From the cell containing the given text, extract its center point as (x, y) coordinate. 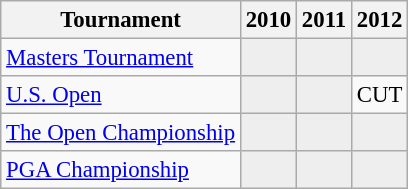
2011 (324, 20)
Masters Tournament (121, 58)
The Open Championship (121, 133)
2010 (268, 20)
CUT (379, 95)
2012 (379, 20)
Tournament (121, 20)
U.S. Open (121, 95)
PGA Championship (121, 170)
